Return the (x, y) coordinate for the center point of the cell that contains the specified text.  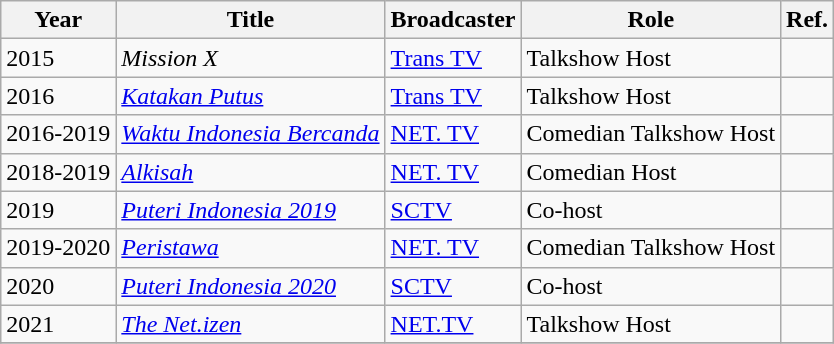
Ref. (808, 20)
2015 (58, 58)
Mission X (250, 58)
2020 (58, 286)
The Net.izen (250, 324)
2019 (58, 210)
Title (250, 20)
2018-2019 (58, 172)
Katakan Putus (250, 96)
Peristawa (250, 248)
Puteri Indonesia 2019 (250, 210)
NET.TV (453, 324)
2016-2019 (58, 134)
Role (651, 20)
Comedian Host (651, 172)
Alkisah (250, 172)
Year (58, 20)
2021 (58, 324)
Broadcaster (453, 20)
Puteri Indonesia 2020 (250, 286)
2019-2020 (58, 248)
2016 (58, 96)
Waktu Indonesia Bercanda (250, 134)
